Pinpoint the cell where the given text exists, returning its (X, Y) midpoint coordinate. 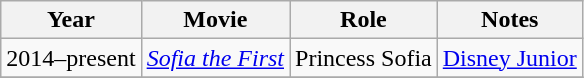
Year (71, 20)
Role (364, 20)
Movie (215, 20)
Notes (510, 20)
Disney Junior (510, 58)
Princess Sofia (364, 58)
2014–present (71, 58)
Sofia the First (215, 58)
